Locate the cell with the specified text and output its (X, Y) center coordinate. 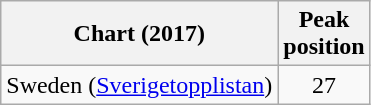
Chart (2017) (140, 34)
Peakposition (324, 34)
27 (324, 85)
Sweden (Sverigetopplistan) (140, 85)
